Search for the cell housing the specified text and yield its [X, Y] center coordinate. 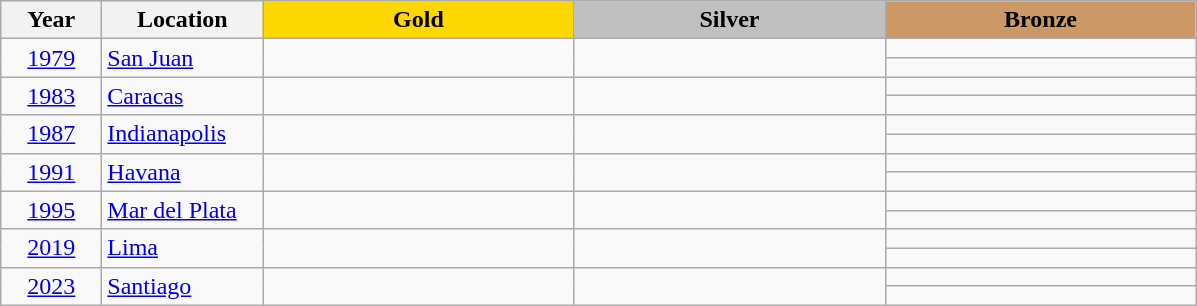
1979 [52, 58]
Location [182, 20]
Bronze [1040, 20]
Santiago [182, 286]
San Juan [182, 58]
Indianapolis [182, 134]
Havana [182, 172]
2019 [52, 248]
Caracas [182, 96]
Year [52, 20]
1995 [52, 210]
Gold [418, 20]
1991 [52, 172]
1983 [52, 96]
Silver [730, 20]
1987 [52, 134]
Lima [182, 248]
2023 [52, 286]
Mar del Plata [182, 210]
